Locate the cell with the specified text and output its (X, Y) center coordinate. 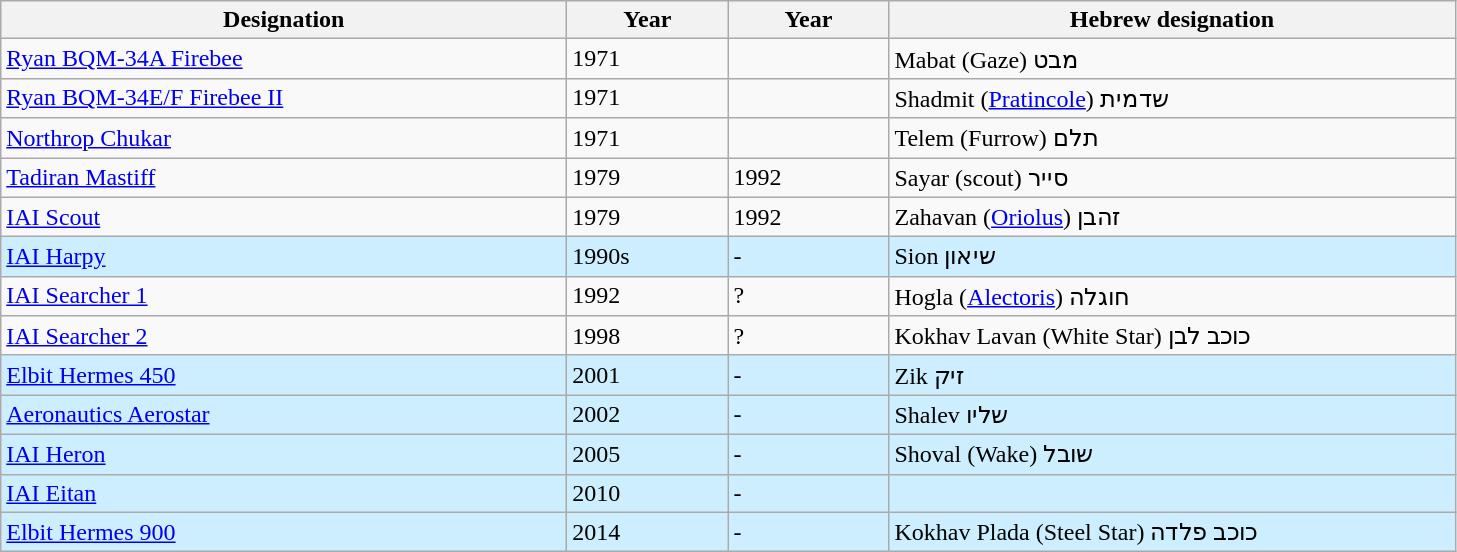
2010 (648, 493)
Shalev שליו (1172, 415)
Aeronautics Aerostar (284, 415)
IAI Harpy (284, 257)
IAI Eitan (284, 493)
Zik זיק (1172, 375)
Designation (284, 20)
Telem (Furrow) תלם (1172, 138)
IAI Scout (284, 217)
Northrop Chukar (284, 138)
2002 (648, 415)
IAI Searcher 1 (284, 296)
Hebrew designation (1172, 20)
Sion שיאון (1172, 257)
Sayar (scout) סייר (1172, 178)
Shoval (Wake) שובל (1172, 454)
Ryan BQM-34E/F Firebee II (284, 98)
IAI Searcher 2 (284, 336)
1990s (648, 257)
Ryan BQM-34A Firebee (284, 59)
Kokhav Plada (Steel Star) כוכב פלדה (1172, 532)
Elbit Hermes 900 (284, 532)
Elbit Hermes 450 (284, 375)
1998 (648, 336)
Mabat (Gaze) מבט (1172, 59)
Zahavan (Oriolus) זהבן (1172, 217)
IAI Heron (284, 454)
2014 (648, 532)
2005 (648, 454)
Kokhav Lavan (White Star) כוכב לבן (1172, 336)
Shadmit (Pratincole) שדמית (1172, 98)
2001 (648, 375)
Tadiran Mastiff (284, 178)
Hogla (Alectoris) חוגלה (1172, 296)
